Search for the cell housing the specified text and yield its [x, y] center coordinate. 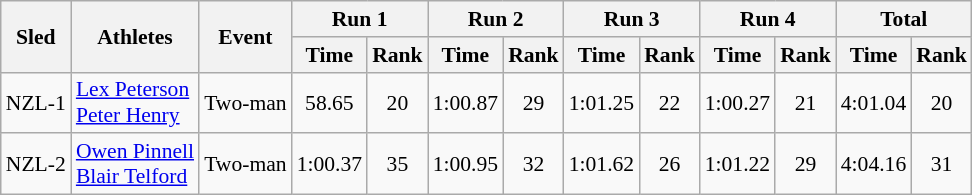
21 [806, 102]
1:00.37 [330, 164]
26 [670, 164]
4:04.16 [874, 164]
1:00.95 [466, 164]
Sled [36, 36]
Athletes [135, 36]
35 [398, 164]
Owen PinnellBlair Telford [135, 164]
22 [670, 102]
31 [942, 164]
4:01.04 [874, 102]
Run 2 [496, 19]
58.65 [330, 102]
Run 1 [360, 19]
NZL-1 [36, 102]
Total [904, 19]
1:00.27 [738, 102]
1:01.22 [738, 164]
Lex PetersonPeter Henry [135, 102]
32 [534, 164]
1:00.87 [466, 102]
1:01.62 [602, 164]
1:01.25 [602, 102]
Event [246, 36]
Run 3 [632, 19]
NZL-2 [36, 164]
Run 4 [768, 19]
